Determine the [x, y] coordinate at the center of the cell enclosing the given text.  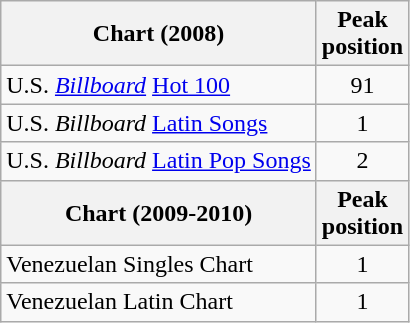
U.S. Billboard Hot 100 [159, 85]
Chart (2009-2010) [159, 212]
Chart (2008) [159, 34]
Venezuelan Latin Chart [159, 302]
2 [362, 161]
91 [362, 85]
Venezuelan Singles Chart [159, 264]
U.S. Billboard Latin Songs [159, 123]
U.S. Billboard Latin Pop Songs [159, 161]
